Locate the cell with the specified text and output its [x, y] center coordinate. 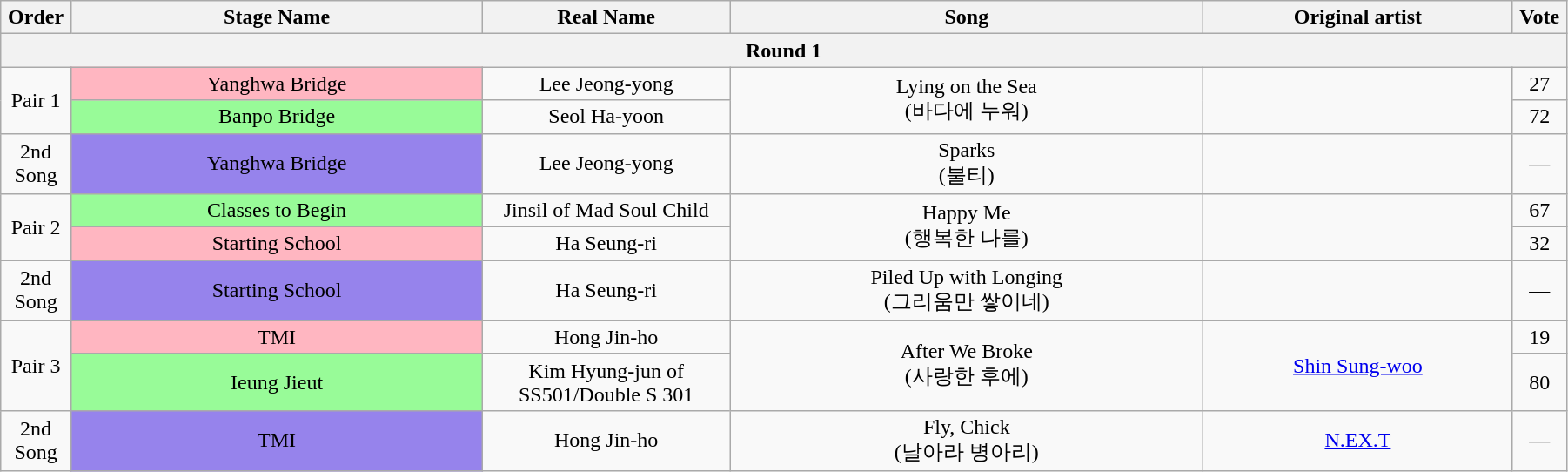
80 [1540, 381]
Fly, Chick(날아라 병아리) [967, 441]
Lying on the Sea(바다에 누워) [967, 100]
Seol Ha-yoon [606, 117]
Real Name [606, 17]
32 [1540, 244]
Stage Name [277, 17]
Jinsil of Mad Soul Child [606, 211]
Pair 1 [37, 100]
Kim Hyung-jun of SS501/Double S 301 [606, 381]
Song [967, 17]
Shin Sung-woo [1357, 366]
72 [1540, 117]
67 [1540, 211]
Vote [1540, 17]
Pair 2 [37, 227]
Order [37, 17]
Piled Up with Longing(그리움만 쌓이네) [967, 291]
N.EX.T [1357, 441]
Round 1 [784, 51]
Classes to Begin [277, 211]
Banpo Bridge [277, 117]
Ieung Jieut [277, 381]
After We Broke(사랑한 후에) [967, 366]
Original artist [1357, 17]
Pair 3 [37, 366]
Happy Me(행복한 나를) [967, 227]
19 [1540, 337]
Sparks(불티) [967, 164]
27 [1540, 84]
